Locate the cell with the specified text and output its [X, Y] center coordinate. 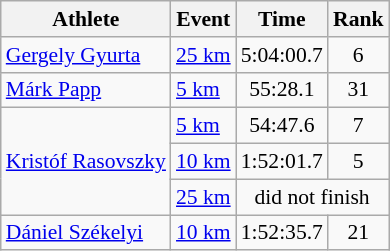
55:28.1 [282, 90]
Rank [358, 19]
Event [204, 19]
5:04:00.7 [282, 55]
1:52:35.7 [282, 233]
7 [358, 126]
Athlete [86, 19]
Gergely Gyurta [86, 55]
21 [358, 233]
1:52:01.7 [282, 162]
did not finish [312, 197]
Kristóf Rasovszky [86, 162]
54:47.6 [282, 126]
Time [282, 19]
6 [358, 55]
Márk Papp [86, 90]
5 [358, 162]
31 [358, 90]
Dániel Székelyi [86, 233]
